Locate the cell with the specified text and output its (x, y) center coordinate. 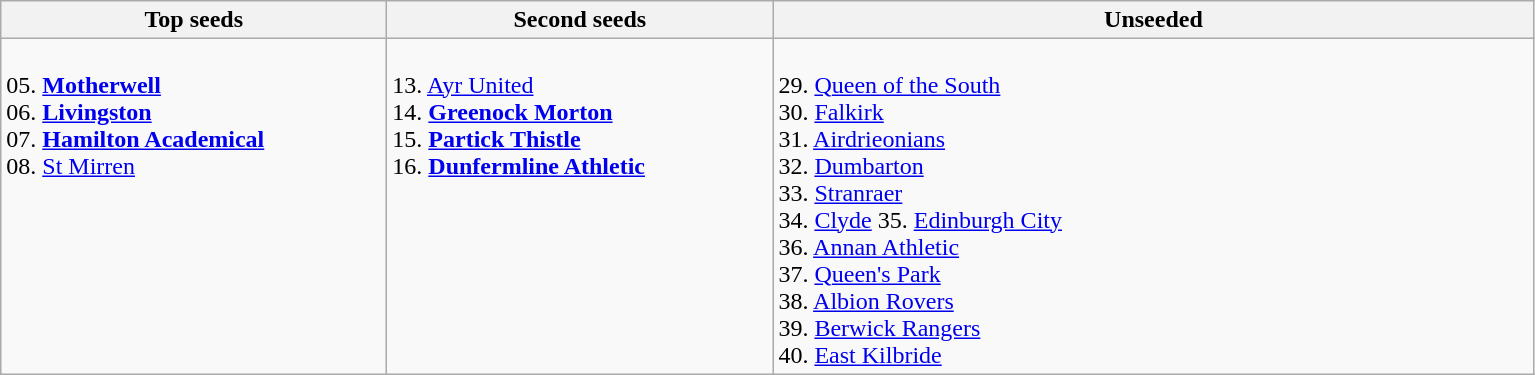
Unseeded (1154, 20)
Second seeds (580, 20)
13. Ayr United 14. Greenock Morton 15. Partick Thistle 16. Dunfermline Athletic (580, 206)
05. Motherwell 06. Livingston 07. Hamilton Academical 08. St Mirren (194, 206)
Top seeds (194, 20)
